From the cell containing the given text, extract its center point as [x, y] coordinate. 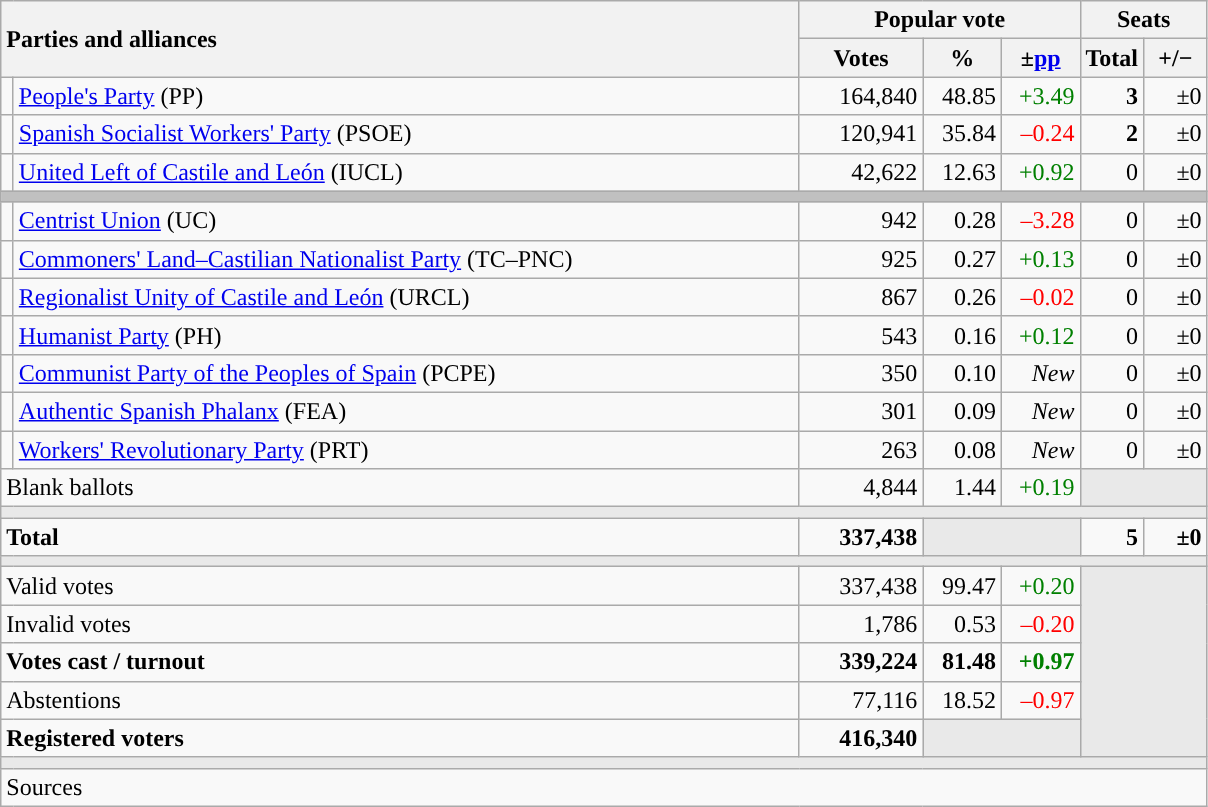
–3.28 [1040, 221]
3 [1112, 96]
Valid votes [400, 586]
Blank ballots [400, 488]
–0.97 [1040, 700]
–0.20 [1040, 624]
Authentic Spanish Phalanx (FEA) [406, 411]
263 [861, 449]
99.47 [962, 586]
+0.19 [1040, 488]
0.10 [962, 373]
Workers' Revolutionary Party (PRT) [406, 449]
350 [861, 373]
Sources [604, 787]
Communist Party of the Peoples of Spain (PCPE) [406, 373]
+0.12 [1040, 335]
0.27 [962, 259]
925 [861, 259]
% [962, 58]
1,786 [861, 624]
Seats [1144, 20]
35.84 [962, 134]
0.53 [962, 624]
Regionalist Unity of Castile and León (URCL) [406, 297]
0.08 [962, 449]
12.63 [962, 172]
Popular vote [940, 20]
+0.92 [1040, 172]
339,224 [861, 662]
Spanish Socialist Workers' Party (PSOE) [406, 134]
120,941 [861, 134]
942 [861, 221]
+3.49 [1040, 96]
People's Party (PP) [406, 96]
Votes [861, 58]
Abstentions [400, 700]
Votes cast / turnout [400, 662]
–0.24 [1040, 134]
+0.20 [1040, 586]
416,340 [861, 738]
18.52 [962, 700]
4,844 [861, 488]
+0.97 [1040, 662]
Centrist Union (UC) [406, 221]
0.16 [962, 335]
81.48 [962, 662]
United Left of Castile and León (IUCL) [406, 172]
48.85 [962, 96]
Invalid votes [400, 624]
+/− [1176, 58]
543 [861, 335]
±pp [1040, 58]
2 [1112, 134]
Parties and alliances [400, 39]
–0.02 [1040, 297]
1.44 [962, 488]
301 [861, 411]
77,116 [861, 700]
164,840 [861, 96]
0.26 [962, 297]
Commoners' Land–Castilian Nationalist Party (TC–PNC) [406, 259]
+0.13 [1040, 259]
Registered voters [400, 738]
0.28 [962, 221]
42,622 [861, 172]
5 [1112, 537]
867 [861, 297]
0.09 [962, 411]
Humanist Party (PH) [406, 335]
